Determine the (x, y) coordinate at the center of the cell enclosing the given text.  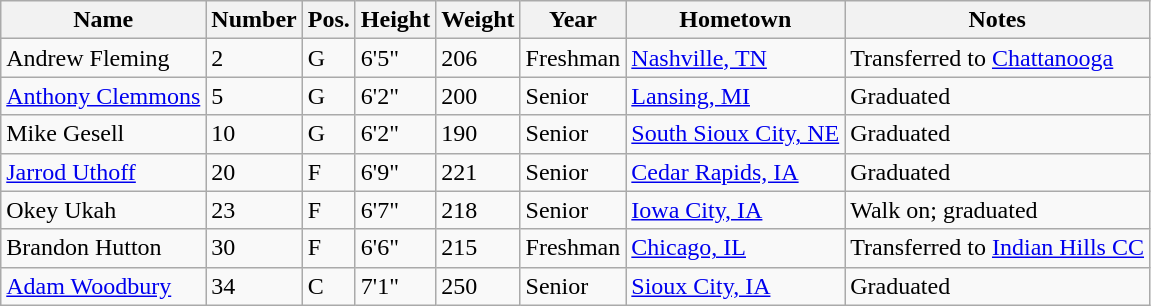
C (328, 286)
10 (254, 134)
7'1" (395, 286)
Name (104, 20)
221 (478, 172)
Pos. (328, 20)
206 (478, 58)
Number (254, 20)
Transferred to Indian Hills CC (998, 248)
Weight (478, 20)
6'9" (395, 172)
Mike Gesell (104, 134)
6'5" (395, 58)
Lansing, MI (736, 96)
190 (478, 134)
5 (254, 96)
200 (478, 96)
Height (395, 20)
Brandon Hutton (104, 248)
218 (478, 210)
Andrew Fleming (104, 58)
2 (254, 58)
Iowa City, IA (736, 210)
Anthony Clemmons (104, 96)
30 (254, 248)
Okey Ukah (104, 210)
34 (254, 286)
Walk on; graduated (998, 210)
Sioux City, IA (736, 286)
Adam Woodbury (104, 286)
Cedar Rapids, IA (736, 172)
Hometown (736, 20)
6'7" (395, 210)
Nashville, TN (736, 58)
Chicago, IL (736, 248)
6'6" (395, 248)
Notes (998, 20)
South Sioux City, NE (736, 134)
20 (254, 172)
215 (478, 248)
Jarrod Uthoff (104, 172)
23 (254, 210)
250 (478, 286)
Transferred to Chattanooga (998, 58)
Year (573, 20)
